For the text-containing cell, return its midpoint in [x, y] coordinate format. 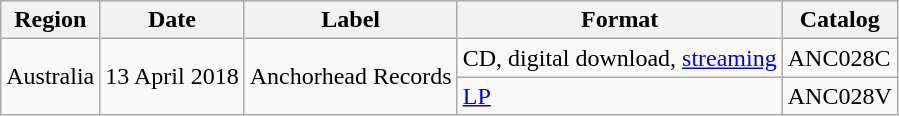
13 April 2018 [172, 77]
LP [620, 96]
Label [350, 20]
Date [172, 20]
CD, digital download, streaming [620, 58]
Catalog [840, 20]
ANC028C [840, 58]
ANC028V [840, 96]
Format [620, 20]
Anchorhead Records [350, 77]
Region [50, 20]
Australia [50, 77]
